Identify which cell holds the provided text, then report its [x, y] central coordinate. 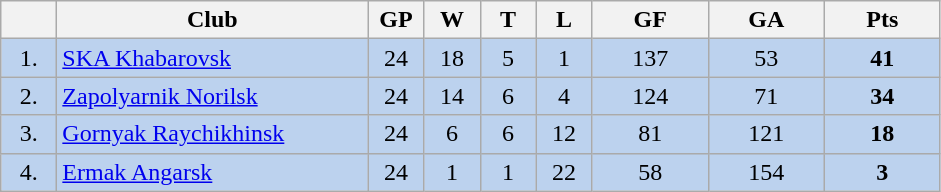
5 [508, 58]
41 [882, 58]
GA [766, 20]
121 [766, 134]
Pts [882, 20]
4 [564, 96]
14 [452, 96]
22 [564, 172]
12 [564, 134]
137 [650, 58]
T [508, 20]
Club [212, 20]
154 [766, 172]
124 [650, 96]
SKA Khabarovsk [212, 58]
58 [650, 172]
Ermak Angarsk [212, 172]
53 [766, 58]
3. [29, 134]
GF [650, 20]
GP [396, 20]
81 [650, 134]
4. [29, 172]
3 [882, 172]
71 [766, 96]
34 [882, 96]
Zapolyarnik Norilsk [212, 96]
1. [29, 58]
2. [29, 96]
Gornyak Raychikhinsk [212, 134]
W [452, 20]
L [564, 20]
